From the cell containing the given text, extract its center point as (x, y) coordinate. 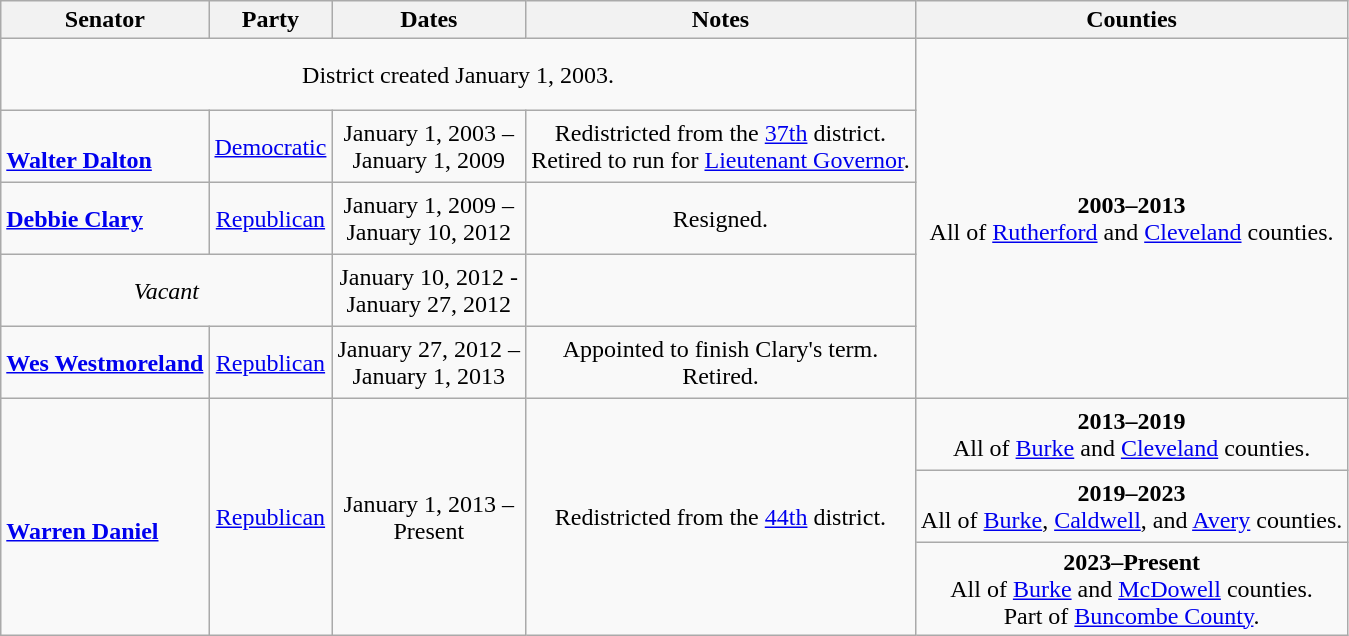
Debbie Clary (105, 219)
District created January 1, 2003. (458, 75)
Appointed to finish Clary's term. Retired. (721, 363)
January 27, 2012 – January 1, 2013 (429, 363)
Counties (1132, 20)
2003–2013 All of Rutherford and Cleveland counties. (1132, 219)
January 1, 2003 – January 1, 2009 (429, 147)
Notes (721, 20)
Vacant (166, 291)
Dates (429, 20)
2019–2023 All of Burke, Caldwell, and Avery counties. (1132, 507)
Democratic (270, 147)
Redistricted from the 44th district. (721, 517)
Resigned. (721, 219)
January 1, 2009 – January 10, 2012 (429, 219)
Walter Dalton (105, 147)
2013–2019 All of Burke and Cleveland counties. (1132, 435)
2023–Present All of Burke and McDowell counties. Part of Buncombe County. (1132, 589)
Senator (105, 20)
Wes Westmoreland (105, 363)
January 10, 2012 - January 27, 2012 (429, 291)
Redistricted from the 37th district. Retired to run for Lieutenant Governor. (721, 147)
January 1, 2013 – Present (429, 517)
Warren Daniel (105, 517)
Party (270, 20)
